Determine the (x, y) coordinate at the center of the cell enclosing the given text.  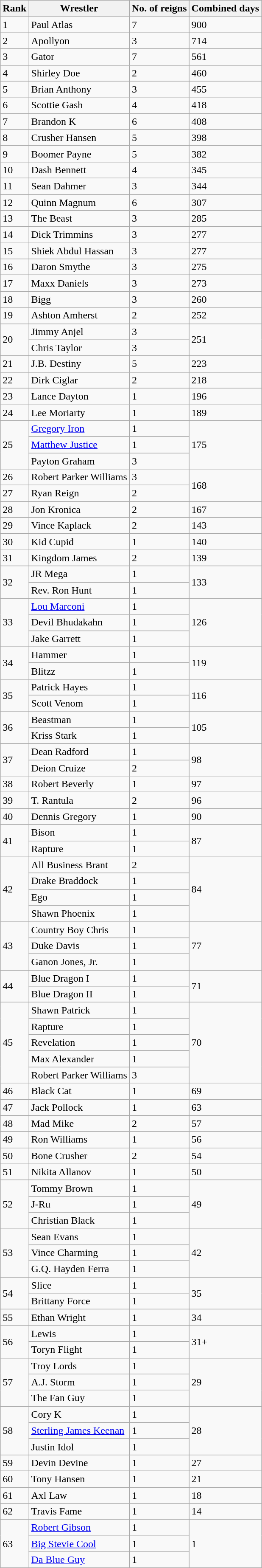
Brian Anthony (79, 89)
41 (14, 841)
105 (225, 728)
Shirley Doe (79, 73)
Bison (79, 833)
Blue Dragon I (79, 978)
Lance Dayton (79, 396)
22 (14, 380)
Beastman (79, 720)
Max Alexander (79, 1059)
Ethan Wright (79, 1317)
13 (14, 219)
T. Rantula (79, 800)
Brandon K (79, 121)
344 (225, 186)
Cory K (79, 1414)
Travis Fame (79, 1512)
33 (14, 622)
Blitzz (79, 671)
15 (14, 251)
561 (225, 57)
408 (225, 121)
252 (225, 315)
No. of reigns (159, 8)
189 (225, 412)
40 (14, 816)
Robert Beverly (79, 784)
39 (14, 800)
Deion Cruize (79, 768)
Lewis (79, 1334)
Chris Taylor (79, 348)
23 (14, 396)
The Beast (79, 219)
20 (14, 340)
168 (225, 485)
24 (14, 412)
Patrick Hayes (79, 687)
Rev. Ron Hunt (79, 590)
Hammer (79, 655)
17 (14, 283)
Wrestler (79, 8)
Jon Kronica (79, 510)
Vince Charming (79, 1253)
48 (14, 1123)
Justin Idol (79, 1447)
Dirk Ciglar (79, 380)
Tony Hansen (79, 1479)
Crusher Hansen (79, 138)
Da Blue Guy (79, 1560)
71 (225, 986)
Ego (79, 897)
9 (14, 154)
Revelation (79, 1043)
Christian Black (79, 1220)
345 (225, 170)
Bone Crusher (79, 1156)
Ganon Jones, Jr. (79, 962)
196 (225, 396)
The Fan Guy (79, 1398)
175 (225, 445)
Big Stevie Cool (79, 1544)
Brittany Force (79, 1301)
26 (14, 477)
Shawn Phoenix (79, 913)
52 (14, 1204)
398 (225, 138)
11 (14, 186)
98 (225, 760)
32 (14, 582)
218 (225, 380)
Rank (14, 8)
Black Cat (79, 1091)
Gator (79, 57)
Mad Mike (79, 1123)
58 (14, 1430)
10 (14, 170)
714 (225, 41)
Shawn Patrick (79, 1011)
96 (225, 800)
Sterling James Keenan (79, 1430)
J-Ru (79, 1204)
Scottie Gash (79, 105)
Drake Braddock (79, 881)
JR Mega (79, 574)
Slice (79, 1285)
Ashton Amherst (79, 315)
Quinn Magnum (79, 203)
38 (14, 784)
37 (14, 760)
Vince Kaplack (79, 526)
Devil Bhudakahn (79, 622)
Boomer Payne (79, 154)
Payton Graham (79, 461)
61 (14, 1495)
45 (14, 1043)
All Business Brant (79, 865)
46 (14, 1091)
Nikita Allanov (79, 1172)
Sean Dahmer (79, 186)
70 (225, 1043)
307 (225, 203)
Country Boy Chris (79, 929)
97 (225, 784)
31+ (225, 1342)
126 (225, 622)
139 (225, 558)
Daron Smythe (79, 267)
Maxx Daniels (79, 283)
8 (14, 138)
Dick Trimmins (79, 235)
J.B. Destiny (79, 364)
60 (14, 1479)
47 (14, 1107)
90 (225, 816)
84 (225, 889)
285 (225, 219)
69 (225, 1091)
133 (225, 582)
418 (225, 105)
Dash Bennett (79, 170)
Toryn Flight (79, 1350)
Tommy Brown (79, 1188)
Lee Moriarty (79, 412)
Shiek Abdul Hassan (79, 251)
119 (225, 663)
Ron Williams (79, 1140)
140 (225, 542)
77 (225, 946)
382 (225, 154)
62 (14, 1512)
Jake Garrett (79, 639)
12 (14, 203)
Sean Evans (79, 1237)
Dean Radford (79, 752)
Matthew Justice (79, 445)
Lou Marconi (79, 606)
Devin Devine (79, 1463)
59 (14, 1463)
273 (225, 283)
Gregory Iron (79, 428)
Apollyon (79, 41)
31 (14, 558)
Blue Dragon II (79, 994)
275 (225, 267)
223 (225, 364)
Kriss Stark (79, 736)
Dennis Gregory (79, 816)
53 (14, 1253)
51 (14, 1172)
143 (225, 526)
Kid Cupid (79, 542)
87 (225, 841)
251 (225, 340)
455 (225, 89)
G.Q. Hayden Ferra (79, 1269)
900 (225, 25)
30 (14, 542)
Jack Pollock (79, 1107)
43 (14, 946)
Axl Law (79, 1495)
Robert Gibson (79, 1528)
260 (225, 299)
Paul Atlas (79, 25)
Kingdom James (79, 558)
Troy Lords (79, 1366)
Combined days (225, 8)
16 (14, 267)
116 (225, 695)
55 (14, 1317)
25 (14, 445)
A.J. Storm (79, 1382)
460 (225, 73)
Bigg (79, 299)
36 (14, 728)
Ryan Reign (79, 493)
19 (14, 315)
Scott Venom (79, 703)
Duke Davis (79, 946)
44 (14, 986)
167 (225, 510)
Jimmy Anjel (79, 332)
